Locate the cell with the specified text and output its (x, y) center coordinate. 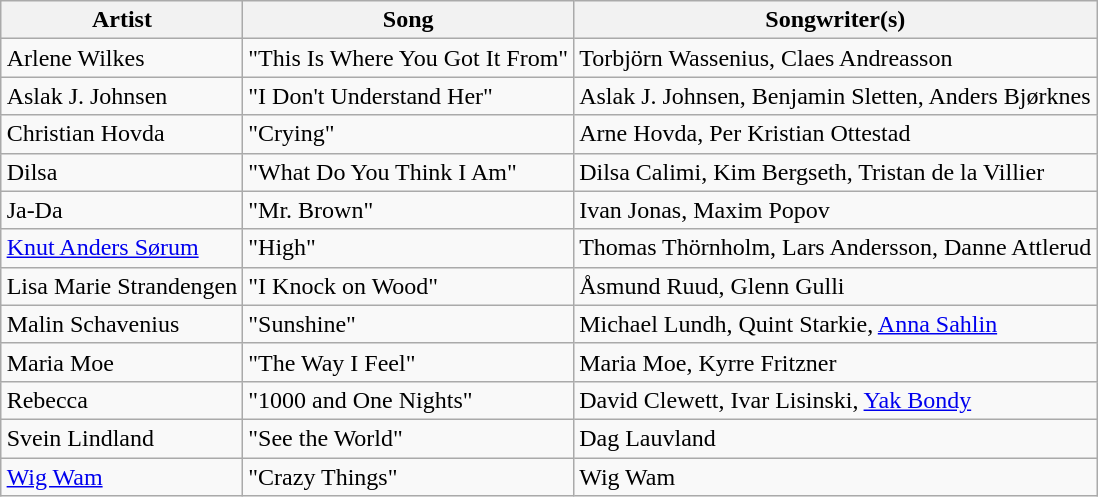
Christian Hovda (122, 134)
Rebecca (122, 400)
Maria Moe (122, 362)
Songwriter(s) (836, 20)
Song (408, 20)
"What Do You Think I Am" (408, 172)
"I Don't Understand Her" (408, 96)
"This Is Where You Got It From" (408, 58)
"Crying" (408, 134)
Aslak J. Johnsen (122, 96)
Arlene Wilkes (122, 58)
"The Way I Feel" (408, 362)
Malin Schavenius (122, 324)
"High" (408, 248)
"Sunshine" (408, 324)
Lisa Marie Strandengen (122, 286)
Dilsa (122, 172)
Knut Anders Sørum (122, 248)
Aslak J. Johnsen, Benjamin Sletten, Anders Bjørknes (836, 96)
Arne Hovda, Per Kristian Ottestad (836, 134)
Michael Lundh, Quint Starkie, Anna Sahlin (836, 324)
"I Knock on Wood" (408, 286)
Thomas Thörnholm, Lars Andersson, Danne Attlerud (836, 248)
David Clewett, Ivar Lisinski, Yak Bondy (836, 400)
Ivan Jonas, Maxim Popov (836, 210)
Torbjörn Wassenius, Claes Andreasson (836, 58)
"Mr. Brown" (408, 210)
"See the World" (408, 438)
Åsmund Ruud, Glenn Gulli (836, 286)
Svein Lindland (122, 438)
"Crazy Things" (408, 477)
"1000 and One Nights" (408, 400)
Dilsa Calimi, Kim Bergseth, Tristan de la Villier (836, 172)
Artist (122, 20)
Maria Moe, Kyrre Fritzner (836, 362)
Dag Lauvland (836, 438)
Ja-Da (122, 210)
